Detect which cell encompasses the target text, then output its [x, y] center coordinate. 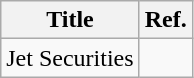
Jet Securities [70, 58]
Title [70, 20]
Ref. [166, 20]
